Search for the cell housing the specified text and yield its [x, y] center coordinate. 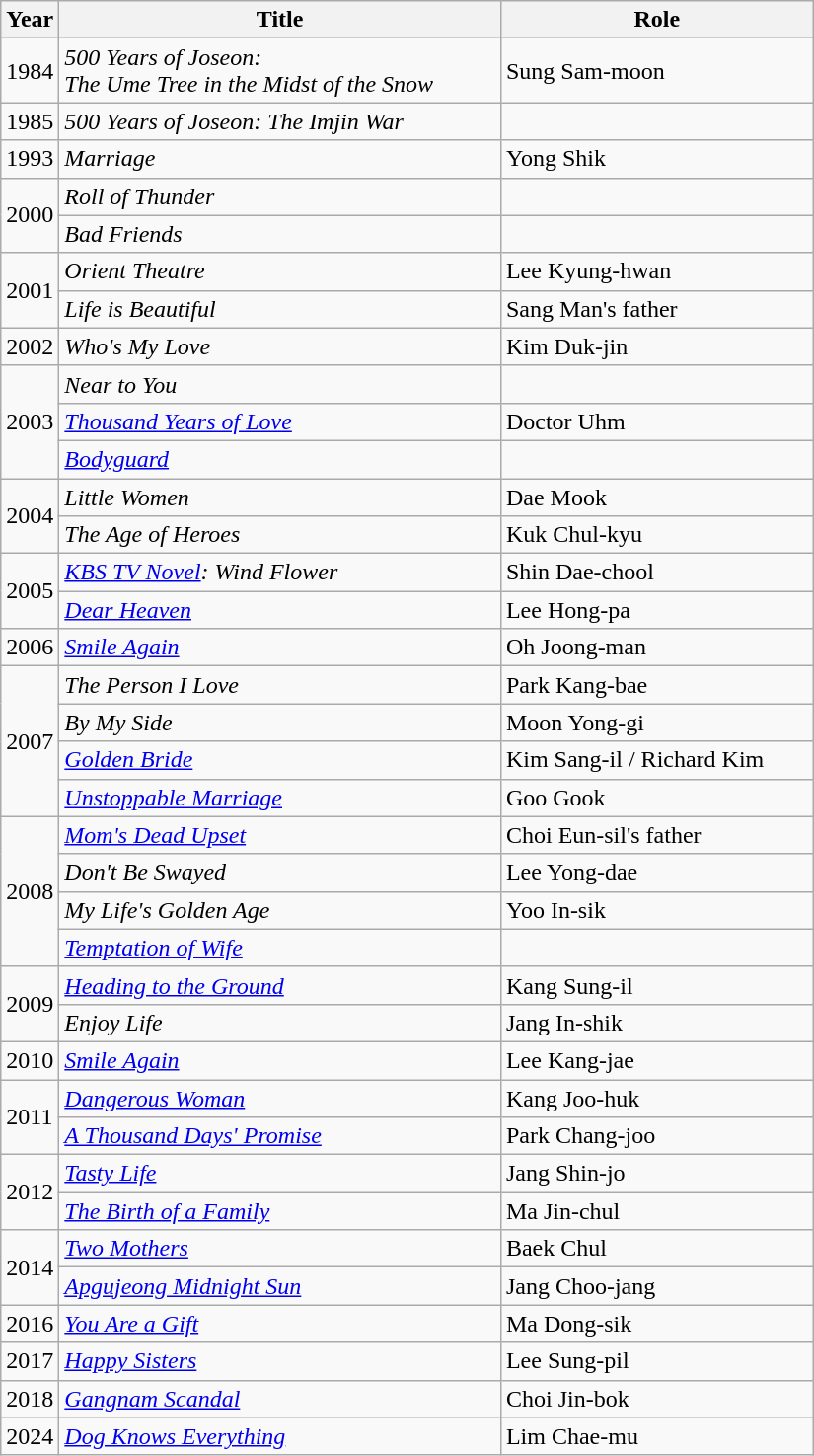
500 Years of Joseon: The Ume Tree in the Midst of the Snow [280, 71]
Sung Sam-moon [657, 71]
2001 [30, 290]
2018 [30, 1399]
You Are a Gift [280, 1324]
By My Side [280, 723]
Baek Chul [657, 1249]
2007 [30, 741]
Roll of Thunder [280, 196]
Dear Heaven [280, 610]
2000 [30, 215]
Bad Friends [280, 234]
The Age of Heroes [280, 535]
Dangerous Woman [280, 1099]
Happy Sisters [280, 1361]
2009 [30, 1004]
Lee Sung-pil [657, 1361]
Oh Joong-man [657, 648]
Two Mothers [280, 1249]
2016 [30, 1324]
Year [30, 20]
Kang Sung-il [657, 985]
Sang Man's father [657, 309]
Yong Shik [657, 159]
Don't Be Swayed [280, 873]
Role [657, 20]
2024 [30, 1436]
My Life's Golden Age [280, 910]
Kang Joo-huk [657, 1099]
Jang In-shik [657, 1023]
500 Years of Joseon: The Imjin War [280, 121]
1985 [30, 121]
Heading to the Ground [280, 985]
1993 [30, 159]
Orient Theatre [280, 271]
Lee Yong-dae [657, 873]
The Birth of a Family [280, 1211]
Choi Eun-sil's father [657, 835]
2017 [30, 1361]
Yoo In-sik [657, 910]
Unstoppable Marriage [280, 798]
2004 [30, 515]
Choi Jin-bok [657, 1399]
Tasty Life [280, 1174]
2011 [30, 1117]
A Thousand Days' Promise [280, 1136]
2003 [30, 421]
Life is Beautiful [280, 309]
Dae Mook [657, 497]
KBS TV Novel: Wind Flower [280, 573]
Kuk Chul-kyu [657, 535]
Jang Shin-jo [657, 1174]
Dog Knows Everything [280, 1436]
Lee Kang-jae [657, 1060]
2010 [30, 1060]
2014 [30, 1267]
Park Kang-bae [657, 685]
Jang Choo-jang [657, 1286]
Kim Duk-jin [657, 346]
Ma Jin-chul [657, 1211]
Mom's Dead Upset [280, 835]
Shin Dae-chool [657, 573]
2008 [30, 891]
2005 [30, 591]
Lim Chae-mu [657, 1436]
2002 [30, 346]
2006 [30, 648]
Who's My Love [280, 346]
Kim Sang-il / Richard Kim [657, 760]
Near to You [280, 384]
Little Women [280, 497]
1984 [30, 71]
Thousand Years of Love [280, 421]
2012 [30, 1192]
Marriage [280, 159]
Ma Dong-sik [657, 1324]
Apgujeong Midnight Sun [280, 1286]
Moon Yong-gi [657, 723]
The Person I Love [280, 685]
Lee Hong-pa [657, 610]
Doctor Uhm [657, 421]
Gangnam Scandal [280, 1399]
Enjoy Life [280, 1023]
Lee Kyung-hwan [657, 271]
Goo Gook [657, 798]
Park Chang-joo [657, 1136]
Bodyguard [280, 459]
Golden Bride [280, 760]
Temptation of Wife [280, 948]
Title [280, 20]
